Identify which cell holds the provided text, then report its (x, y) central coordinate. 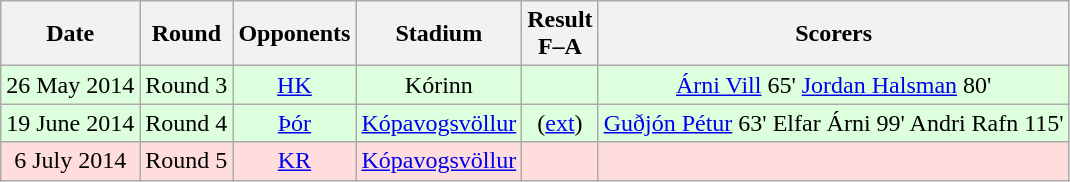
Stadium (439, 34)
26 May 2014 (70, 85)
Round 4 (186, 123)
Scorers (834, 34)
19 June 2014 (70, 123)
Þór (294, 123)
6 July 2014 (70, 161)
Round 3 (186, 85)
Opponents (294, 34)
Kórinn (439, 85)
Round 5 (186, 161)
ResultF–A (560, 34)
Round (186, 34)
Date (70, 34)
Árni Vill 65' Jordan Halsman 80' (834, 85)
HK (294, 85)
KR (294, 161)
(ext) (560, 123)
Guðjón Pétur 63' Elfar Árni 99' Andri Rafn 115' (834, 123)
